Pinpoint the cell where the given text exists, returning its [x, y] midpoint coordinate. 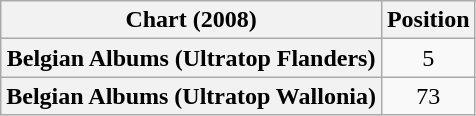
Position [428, 20]
Belgian Albums (Ultratop Wallonia) [192, 96]
73 [428, 96]
5 [428, 58]
Belgian Albums (Ultratop Flanders) [192, 58]
Chart (2008) [192, 20]
